Find where the given text appears and provide that cell's center as [x, y] coordinate. 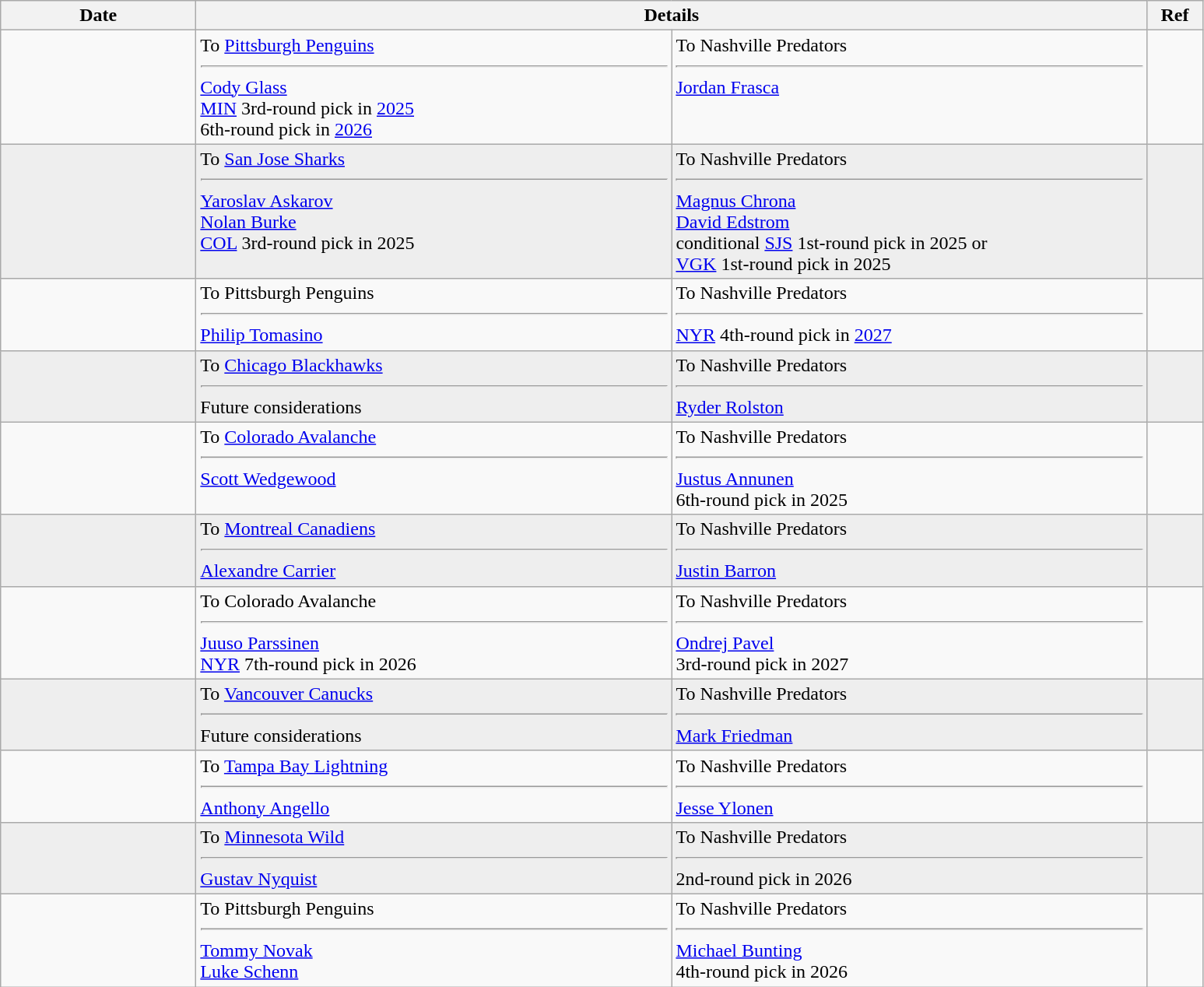
To Pittsburgh PenguinsPhilip Tomasino [434, 314]
To Nashville PredatorsJesse Ylonen [909, 786]
To Nashville PredatorsJustus Annunen6th-round pick in 2025 [909, 469]
To Vancouver CanucksFuture considerations [434, 715]
To Nashville PredatorsNYR 4th-round pick in 2027 [909, 314]
To San Jose SharksYaroslav AskarovNolan BurkeCOL 3rd-round pick in 2025 [434, 212]
To Chicago BlackhawksFuture considerations [434, 386]
To Nashville PredatorsMichael Bunting4th-round pick in 2026 [909, 940]
Details [672, 16]
To Nashville PredatorsOndrej Pavel3rd-round pick in 2027 [909, 632]
Date [98, 16]
To Nashville Predators2nd-round pick in 2026 [909, 858]
To Nashville PredatorsJustin Barron [909, 550]
To Montreal CanadiensAlexandre Carrier [434, 550]
To Minnesota WildGustav Nyquist [434, 858]
To Pittsburgh PenguinsTommy NovakLuke Schenn [434, 940]
Ref [1175, 16]
To Nashville PredatorsMark Friedman [909, 715]
To Nashville PredatorsRyder Rolston [909, 386]
To Pittsburgh PenguinsCody GlassMIN 3rd-round pick in 20256th-round pick in 2026 [434, 87]
To Colorado AvalancheJuuso ParssinenNYR 7th-round pick in 2026 [434, 632]
To Colorado AvalancheScott Wedgewood [434, 469]
To Tampa Bay LightningAnthony Angello [434, 786]
To Nashville PredatorsMagnus ChronaDavid Edstromconditional SJS 1st-round pick in 2025 orVGK 1st-round pick in 2025 [909, 212]
To Nashville PredatorsJordan Frasca [909, 87]
